For the text-containing cell, return its midpoint in [X, Y] coordinate format. 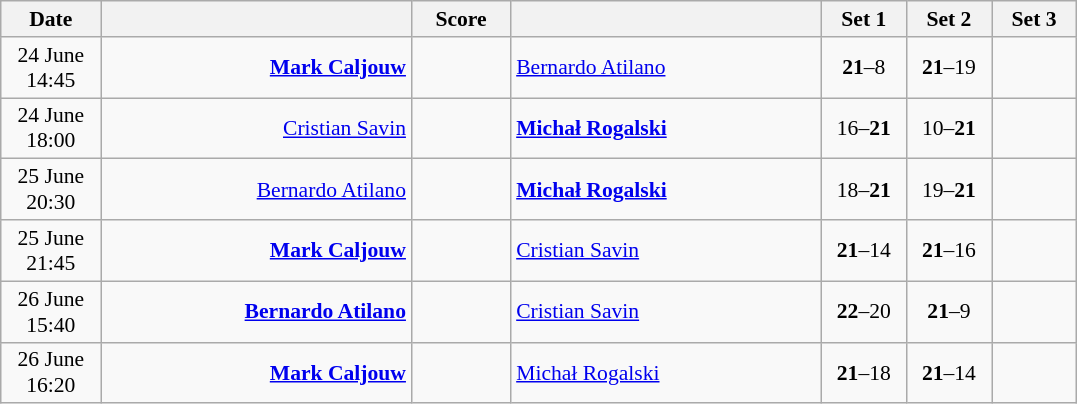
21–16 [948, 250]
Set 3 [1034, 19]
Set 2 [948, 19]
10–21 [948, 128]
26 June15:40 [51, 312]
Date [51, 19]
16–21 [864, 128]
22–20 [864, 312]
21–8 [864, 68]
24 June18:00 [51, 128]
18–21 [864, 190]
26 June16:20 [51, 372]
21–19 [948, 68]
21–18 [864, 372]
25 June21:45 [51, 250]
Score [461, 19]
19–21 [948, 190]
24 June14:45 [51, 68]
25 June20:30 [51, 190]
21–9 [948, 312]
Set 1 [864, 19]
